Extract the [X, Y] coordinate from the center of the cell holding the provided text.  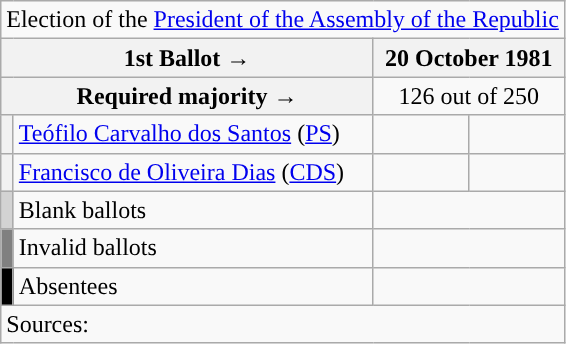
Teófilo Carvalho dos Santos (PS) [193, 134]
Blank ballots [193, 210]
Francisco de Oliveira Dias (CDS) [193, 172]
Election of the President of the Assembly of the Republic [283, 20]
1st Ballot → [187, 58]
20 October 1981 [468, 58]
Absentees [193, 286]
Sources: [283, 324]
Required majority → [187, 96]
Invalid ballots [193, 248]
126 out of 250 [468, 96]
